Detect which cell encompasses the target text, then output its [x, y] center coordinate. 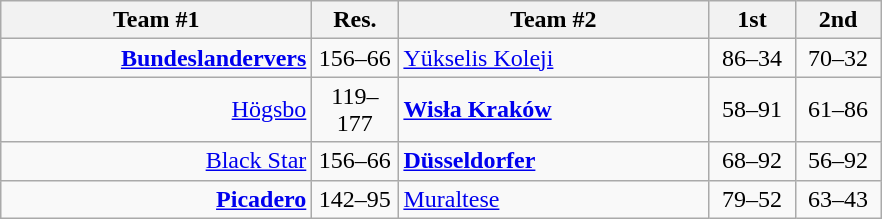
Düsseldorfer [554, 161]
Wisła Kraków [554, 110]
70–32 [838, 58]
2nd [838, 20]
Team #1 [156, 20]
1st [752, 20]
58–91 [752, 110]
Muraltese [554, 199]
Högsbo [156, 110]
79–52 [752, 199]
Bundeslandervers [156, 58]
61–86 [838, 110]
119–177 [355, 110]
142–95 [355, 199]
Black Star [156, 161]
Res. [355, 20]
Team #2 [554, 20]
86–34 [752, 58]
56–92 [838, 161]
Picadero [156, 199]
Yükselis Koleji [554, 58]
68–92 [752, 161]
63–43 [838, 199]
